Return the (X, Y) coordinate for the center point of the cell that contains the specified text.  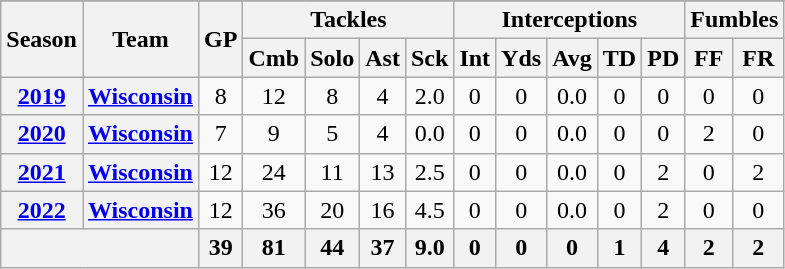
4.5 (429, 210)
2.5 (429, 172)
Interceptions (570, 20)
TD (619, 58)
24 (274, 172)
2020 (42, 134)
Sck (429, 58)
13 (383, 172)
PD (664, 58)
16 (383, 210)
Cmb (274, 58)
Yds (522, 58)
9 (274, 134)
36 (274, 210)
FF (709, 58)
FR (758, 58)
81 (274, 248)
Tackles (348, 20)
2.0 (429, 96)
Season (42, 39)
Solo (332, 58)
9.0 (429, 248)
2022 (42, 210)
1 (619, 248)
2019 (42, 96)
20 (332, 210)
Avg (572, 58)
37 (383, 248)
7 (220, 134)
Fumbles (734, 20)
2021 (42, 172)
39 (220, 248)
5 (332, 134)
Ast (383, 58)
11 (332, 172)
Team (140, 39)
Int (475, 58)
GP (220, 39)
44 (332, 248)
